Identify which cell holds the provided text, then report its (X, Y) central coordinate. 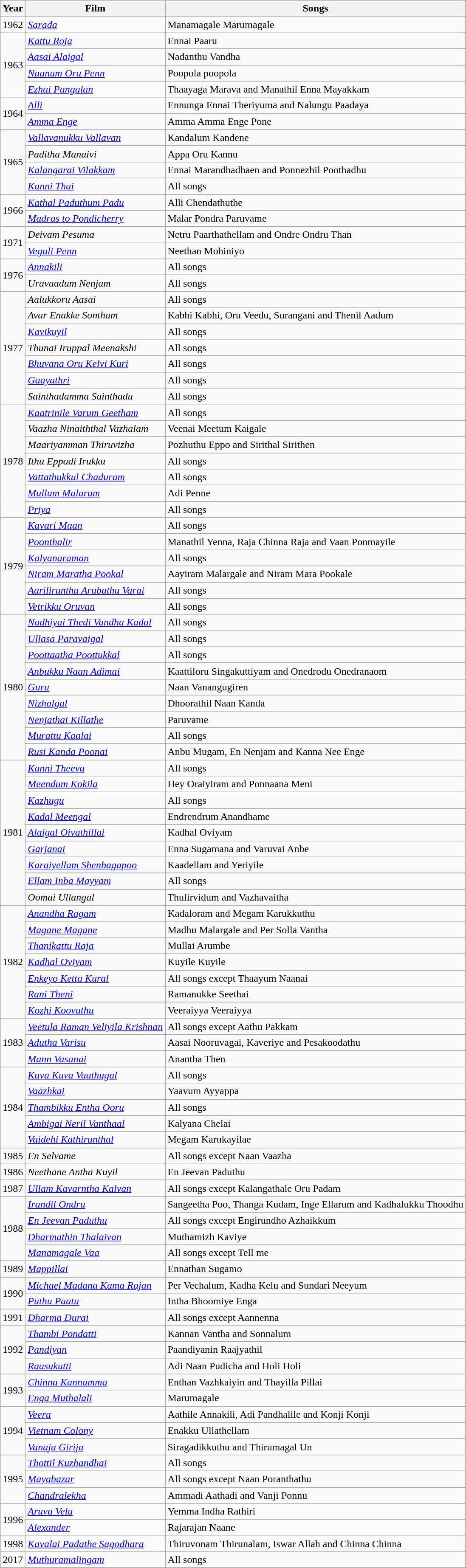
Megam Karukayilae (315, 1140)
1998 (13, 1544)
1977 (13, 348)
Oomai Ullangal (95, 897)
Vallavanukku Vallavan (95, 138)
Aathile Annakili, Adi Pandhalile and Konji Konji (315, 1414)
Appa Oru Kannu (315, 154)
All songs except Engirundho Azhaikkum (315, 1220)
Kuyile Kuyile (315, 962)
Thulirvidum and Vazhavaitha (315, 897)
Magane Magane (95, 929)
Ezhai Pangalan (95, 89)
Kalyanaraman (95, 558)
Kaattiloru Singakuttiyam and Onedrodu Onedranaom (315, 671)
Michael Madana Kama Rajan (95, 1285)
Muthamizh Kaviye (315, 1237)
Paditha Manaivi (95, 154)
Per Vechalum, Kadha Kelu and Sundari Neeyum (315, 1285)
Aruva Velu (95, 1512)
Raasukutti (95, 1366)
1991 (13, 1317)
Siragadikkuthu and Thirumagal Un (315, 1447)
Ullam Kavarntha Kalvan (95, 1188)
Aasai Alaigal (95, 57)
Kadaloram and Megam Karukkuthu (315, 913)
Rani Theni (95, 994)
All songs except Kalangathale Oru Padam (315, 1188)
Alaigal Oivathillai (95, 833)
1993 (13, 1390)
1992 (13, 1350)
Manamagale Marumagale (315, 25)
Ammadi Aathadi and Vanji Ponnu (315, 1495)
Thottil Kuzhandhai (95, 1463)
Sangeetha Poo, Thanga Kudam, Inge Ellarum and Kadhalukku Thoodhu (315, 1204)
Thambikku Entha Ooru (95, 1107)
1964 (13, 113)
1981 (13, 833)
Dhoorathil Naan Kanda (315, 703)
Puthu Paatu (95, 1301)
All songs except Naan Vaazha (315, 1156)
Poopola poopola (315, 73)
Annakili (95, 267)
Adutha Varisu (95, 1043)
Kaadellam and Yeriyile (315, 865)
Garjanai (95, 849)
Veenai Meetum Kaigale (315, 428)
Enakku Ullathellam (315, 1430)
Manamagale Vaa (95, 1253)
Paruvame (315, 720)
Kozhi Koovuthu (95, 1011)
1962 (13, 25)
Karaiyellam Shenbagapoo (95, 865)
1978 (13, 461)
Manathil Yenna, Raja Chinna Raja and Vaan Ponmayile (315, 542)
Maariyamman Thiruvizha (95, 445)
Muthuramalingam (95, 1560)
1971 (13, 243)
Kadal Meengal (95, 816)
Kannan Vantha and Sonnalum (315, 1334)
Alexander (95, 1528)
Kavari Maan (95, 526)
1983 (13, 1043)
Naanum Oru Penn (95, 73)
1989 (13, 1269)
Marumagale (315, 1398)
Pandiyan (95, 1350)
Kattu Roja (95, 41)
Mullai Arumbe (315, 946)
Kandalum Kandene (315, 138)
Yemma Indha Rathiri (315, 1512)
All songs except Tell me (315, 1253)
1985 (13, 1156)
Anbukku Naan Adimai (95, 671)
Mappillai (95, 1269)
Anandha Ragam (95, 913)
Anbu Mugam, En Nenjam and Kanna Nee Enge (315, 752)
Enkeyo Ketta Kural (95, 978)
2017 (13, 1560)
All songs except Thaayum Naanai (315, 978)
Ithu Eppadi Irukku (95, 461)
Ennai Paaru (315, 41)
Film (95, 8)
Kanni Theevu (95, 768)
Vanaja Girija (95, 1447)
Ramanukke Seethai (315, 994)
Vetrikku Oruvan (95, 606)
Madhu Malargale and Per Solla Vantha (315, 929)
Neethane Antha Kuyil (95, 1172)
Intha Bhoomiye Enga (315, 1301)
En Selvame (95, 1156)
Anantha Then (315, 1059)
1982 (13, 962)
1979 (13, 566)
Irandil Ondru (95, 1204)
Aalukkoru Aasai (95, 299)
Avar Enakke Sontham (95, 315)
Sainthadamma Sainthadu (95, 396)
1987 (13, 1188)
1988 (13, 1228)
Adi Penne (315, 493)
All songs except Naan Poranthathu (315, 1479)
Enga Muthalali (95, 1398)
1996 (13, 1520)
1966 (13, 211)
Ennai Marandhadhaen and Ponnezhil Poothadhu (315, 170)
Kanni Thai (95, 186)
Kuva Kuva Vaathugal (95, 1075)
Endrendrum Anandhame (315, 816)
Ellam Inba Mayyam (95, 881)
Veguli Penn (95, 251)
Madras to Pondicherry (95, 219)
Netru Paarthathellam and Ondre Ondru Than (315, 235)
Uravaadum Nenjam (95, 283)
Alli Chendathuthe (315, 203)
Yaavum Ayyappa (315, 1091)
1984 (13, 1107)
Rusi Kanda Poonai (95, 752)
Thanikattu Raja (95, 946)
Kathal Paduthum Padu (95, 203)
Chandralekha (95, 1495)
Ennathan Sugamo (315, 1269)
Mullum Malarum (95, 493)
Murattu Kaalai (95, 736)
Guru (95, 687)
1995 (13, 1479)
Enna Sugamana and Varuvai Anbe (315, 849)
Ennunga Ennai Theriyuma and Nalungu Paadaya (315, 105)
Aayiram Malargale and Niram Mara Pookale (315, 574)
Poonthalir (95, 542)
1963 (13, 65)
Nizhalgal (95, 703)
Alli (95, 105)
Veeraiyya Veeraiyya (315, 1011)
Meendum Kokila (95, 784)
Niram Maratha Pookal (95, 574)
Kazhugu (95, 800)
Priya (95, 510)
Aarilirunthu Arubathu Varai (95, 590)
Enthan Vazhkaiyin and Thayilla Pillai (315, 1382)
Kavalai Padathe Sagodhara (95, 1544)
Poottaatha Poottukkal (95, 655)
Paandiyanin Raajyathil (315, 1350)
Amma Enge (95, 121)
Malar Pondra Paruvame (315, 219)
Mayabazar (95, 1479)
Thunai Iruppal Meenakshi (95, 348)
Sarada (95, 25)
Kalangarai Vilakkam (95, 170)
Aasai Nooruvagai, Kaveriye and Pesakoodathu (315, 1043)
Mann Vasanai (95, 1059)
Amma Amma Enge Pone (315, 121)
All songs except Aannenna (315, 1317)
Gaayathri (95, 380)
Ambigai Neril Vanthaal (95, 1123)
Kavikuyil (95, 332)
Hey Oraiyiram and Ponnaana Meni (315, 784)
All songs except Aathu Pakkam (315, 1027)
Veetula Raman Veliyila Krishnan (95, 1027)
Vaidehi Kathirunthal (95, 1140)
Pozhuthu Eppo and Sirithal Sirithen (315, 445)
Deivam Pesuma (95, 235)
Kalyana Chelai (315, 1123)
Naan Vanangugiren (315, 687)
Bhuvana Oru Kelvi Kuri (95, 364)
Year (13, 8)
Thiruvonam Thirunalam, Iswar Allah and Chinna Chinna (315, 1544)
Vaazha Ninaiththal Vazhalam (95, 428)
Dharma Durai (95, 1317)
Neethan Mohiniyo (315, 251)
Kaatrinile Varum Geetham (95, 412)
Thaayaga Marava and Manathil Enna Mayakkam (315, 89)
1994 (13, 1430)
Nenjathai Killathe (95, 720)
Vietnam Colony (95, 1430)
Nadhiyai Thedi Vandha Kadal (95, 622)
Veera (95, 1414)
Chinna Kannamma (95, 1382)
Thambi Pondatti (95, 1334)
Nadanthu Vandha (315, 57)
1976 (13, 275)
Rajarajan Naane (315, 1528)
1990 (13, 1293)
Songs (315, 8)
Kabhi Kabhi, Oru Veedu, Surangani and Thenil Aadum (315, 315)
1986 (13, 1172)
1980 (13, 687)
1965 (13, 162)
Vattathukkul Chaduram (95, 477)
Vaazhkai (95, 1091)
Ullasa Paravaigal (95, 639)
Dharmathin Thalaivan (95, 1237)
Adi Naan Pudicha and Holi Holi (315, 1366)
